Provide the (X, Y) coordinate of the cell's center where the given text is located.  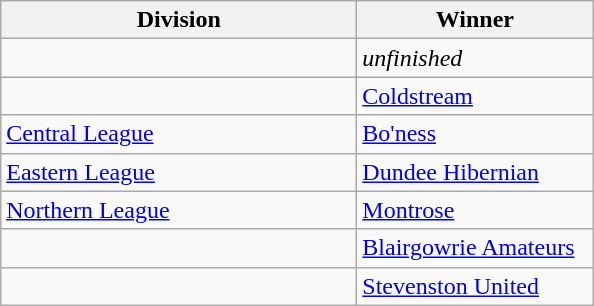
Winner (475, 20)
Coldstream (475, 96)
Northern League (179, 210)
Montrose (475, 210)
unfinished (475, 58)
Central League (179, 134)
Stevenston United (475, 286)
Division (179, 20)
Dundee Hibernian (475, 172)
Bo'ness (475, 134)
Blairgowrie Amateurs (475, 248)
Eastern League (179, 172)
